Detect which cell encompasses the target text, then output its (X, Y) center coordinate. 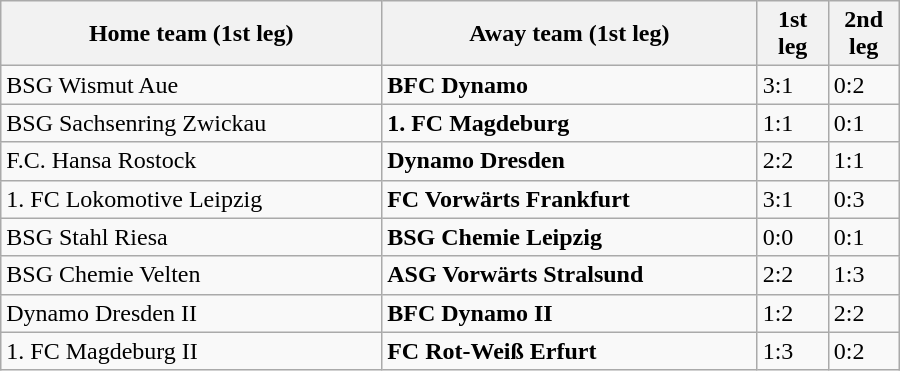
BFC Dynamo (570, 85)
2nd leg (864, 34)
1st leg (792, 34)
1. FC Magdeburg (570, 123)
FC Vorwärts Frankfurt (570, 199)
0:3 (864, 199)
ASG Vorwärts Stralsund (570, 275)
1. FC Magdeburg II (192, 351)
BSG Wismut Aue (192, 85)
BFC Dynamo II (570, 313)
Home team (1st leg) (192, 34)
BSG Chemie Leipzig (570, 237)
BSG Stahl Riesa (192, 237)
F.C. Hansa Rostock (192, 161)
1:2 (792, 313)
BSG Chemie Velten (192, 275)
Dynamo Dresden (570, 161)
FC Rot-Weiß Erfurt (570, 351)
Dynamo Dresden II (192, 313)
Away team (1st leg) (570, 34)
0:0 (792, 237)
BSG Sachsenring Zwickau (192, 123)
1. FC Lokomotive Leipzig (192, 199)
